From the cell containing the given text, extract its center point as (X, Y) coordinate. 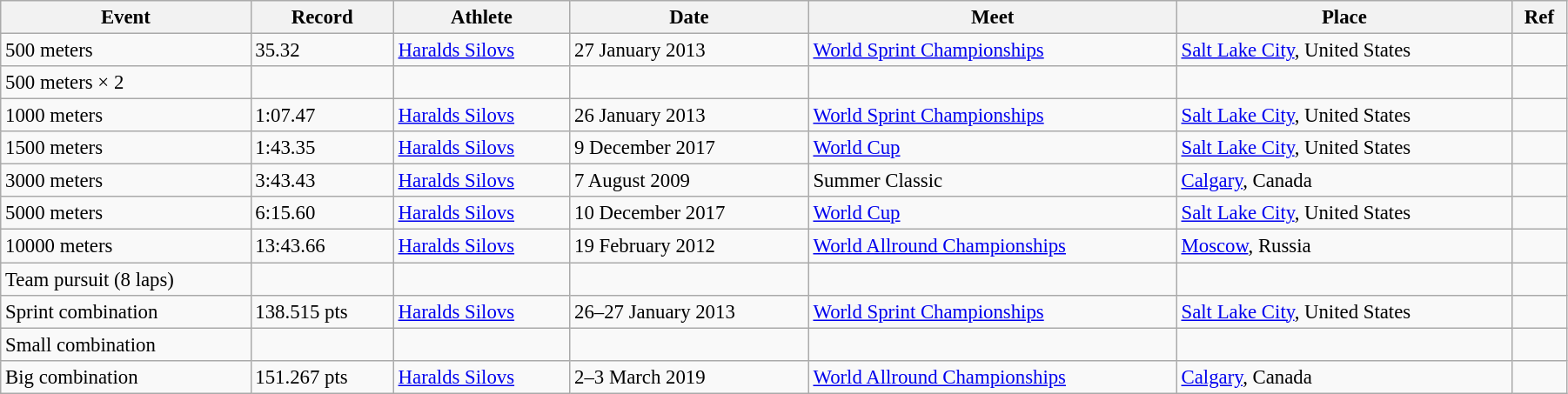
Ref (1538, 17)
27 January 2013 (689, 50)
Event (125, 17)
Record (322, 17)
2–3 March 2019 (689, 377)
Date (689, 17)
6:15.60 (322, 213)
26 January 2013 (689, 116)
26–27 January 2013 (689, 311)
Athlete (481, 17)
10 December 2017 (689, 213)
Moscow, Russia (1344, 246)
3:43.43 (322, 181)
1:07.47 (322, 116)
Sprint combination (125, 311)
138.515 pts (322, 311)
19 February 2012 (689, 246)
10000 meters (125, 246)
Summer Classic (992, 181)
Place (1344, 17)
500 meters (125, 50)
1:43.35 (322, 148)
1000 meters (125, 116)
3000 meters (125, 181)
35.32 (322, 50)
151.267 pts (322, 377)
Team pursuit (8 laps) (125, 279)
9 December 2017 (689, 148)
7 August 2009 (689, 181)
Big combination (125, 377)
Meet (992, 17)
Small combination (125, 344)
1500 meters (125, 148)
5000 meters (125, 213)
500 meters × 2 (125, 83)
13:43.66 (322, 246)
